Identify which cell holds the provided text, then report its [x, y] central coordinate. 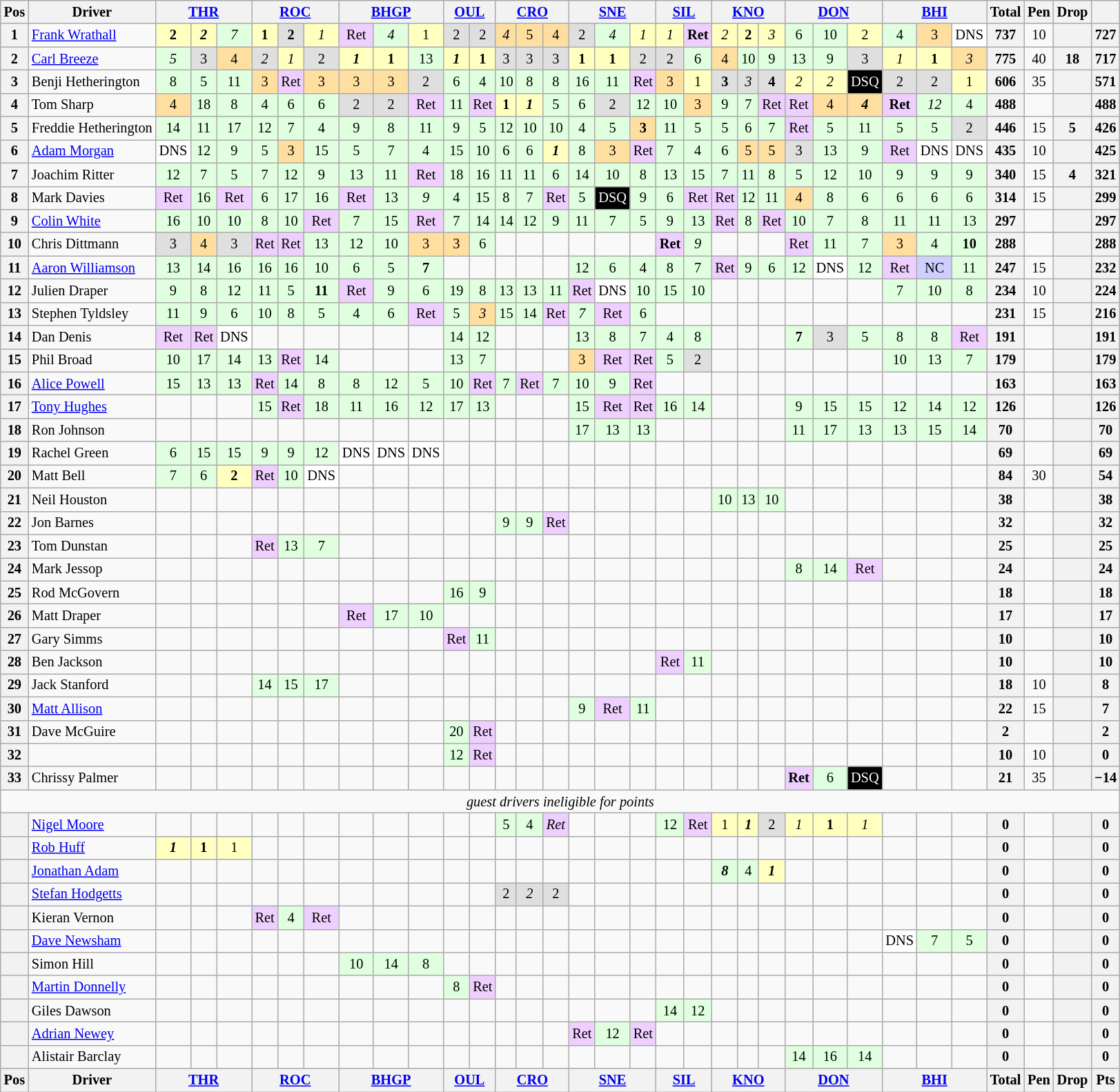
Matt Draper [92, 615]
Rod McGovern [92, 593]
Tom Dunstan [92, 546]
314 [1005, 198]
Jonathan Adam [92, 871]
84 [1005, 476]
Rachel Green [92, 453]
Simon Hill [92, 964]
Carl Breeze [92, 59]
435 [1005, 151]
54 [1106, 476]
Alice Powell [92, 384]
Frank Wrathall [92, 35]
446 [1005, 128]
Tony Hughes [92, 406]
29 [14, 685]
737 [1005, 35]
Chris Dittmann [92, 244]
224 [1106, 290]
299 [1106, 198]
guest drivers ineligible for points [560, 802]
571 [1106, 81]
232 [1106, 268]
Jack Stanford [92, 685]
Joachim Ritter [92, 175]
425 [1106, 151]
321 [1106, 175]
Rob Huff [92, 848]
234 [1005, 290]
Gary Simms [92, 639]
Chrissy Palmer [92, 778]
26 [14, 615]
Jon Barnes [92, 523]
775 [1005, 59]
Kieran Vernon [92, 917]
Martin Donnelly [92, 987]
Matt Allison [92, 708]
Dave McGuire [92, 732]
717 [1106, 59]
31 [14, 732]
28 [14, 662]
216 [1106, 314]
Colin White [92, 221]
Giles Dawson [92, 1011]
Matt Bell [92, 476]
Adam Morgan [92, 151]
Neil Houston [92, 499]
Dave Newsham [92, 941]
Mark Davies [92, 198]
Alistair Barclay [92, 1057]
33 [14, 778]
NC [934, 268]
Aaron Williamson [92, 268]
Ben Jackson [92, 662]
40 [1039, 59]
Julien Draper [92, 290]
Freddie Hetherington [92, 128]
27 [14, 639]
231 [1005, 314]
Benji Hetherington [92, 81]
Adrian Newey [92, 1033]
606 [1005, 81]
Nigel Moore [92, 824]
23 [14, 546]
−14 [1106, 778]
Stephen Tyldsley [92, 314]
727 [1106, 35]
Pts [1106, 1080]
Phil Broad [92, 360]
247 [1005, 268]
Tom Sharp [92, 105]
Mark Jessop [92, 569]
340 [1005, 175]
Stefan Hodgetts [92, 894]
Ron Johnson [92, 430]
426 [1106, 128]
Dan Denis [92, 337]
